Detect which cell encompasses the target text, then output its [x, y] center coordinate. 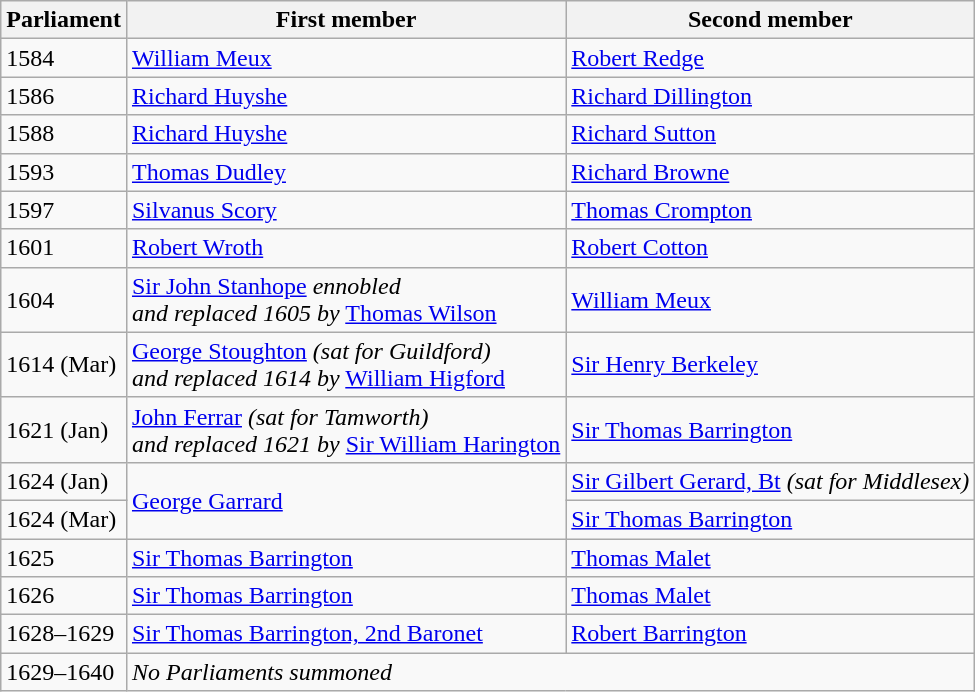
1624 (Jan) [64, 481]
1624 (Mar) [64, 519]
Robert Wroth [346, 248]
1601 [64, 248]
1614 (Mar) [64, 364]
1586 [64, 96]
Richard Dillington [770, 96]
1597 [64, 210]
1584 [64, 58]
Silvanus Scory [346, 210]
1629–1640 [64, 672]
Second member [770, 20]
Parliament [64, 20]
1628–1629 [64, 634]
Sir Gilbert Gerard, Bt (sat for Middlesex) [770, 481]
Robert Redge [770, 58]
Thomas Dudley [346, 172]
Sir Thomas Barrington, 2nd Baronet [346, 634]
1625 [64, 557]
Robert Barrington [770, 634]
1593 [64, 172]
Richard Sutton [770, 134]
Robert Cotton [770, 248]
George Garrard [346, 500]
First member [346, 20]
1588 [64, 134]
John Ferrar (sat for Tamworth) and replaced 1621 by Sir William Harington [346, 430]
Richard Browne [770, 172]
1626 [64, 596]
1621 (Jan) [64, 430]
Sir John Stanhope ennobled and replaced 1605 by Thomas Wilson [346, 300]
Thomas Crompton [770, 210]
No Parliaments summoned [550, 672]
Sir Henry Berkeley [770, 364]
1604 [64, 300]
George Stoughton (sat for Guildford) and replaced 1614 by William Higford [346, 364]
